Output the (x, y) coordinate of the center of the cell containing the given text.  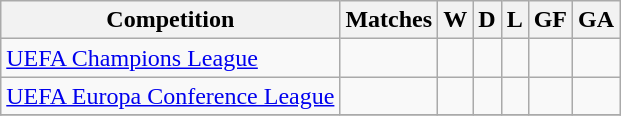
GF (550, 20)
D (487, 20)
L (514, 20)
Matches (389, 20)
GA (596, 20)
W (456, 20)
UEFA Champions League (170, 58)
Competition (170, 20)
UEFA Europa Conference League (170, 96)
